Determine the [X, Y] coordinate at the center of the cell enclosing the given text.  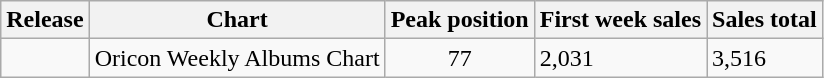
Oricon Weekly Albums Chart [237, 58]
2,031 [620, 58]
Sales total [765, 20]
Release [45, 20]
77 [460, 58]
First week sales [620, 20]
Peak position [460, 20]
Chart [237, 20]
3,516 [765, 58]
